Detect which cell encompasses the target text, then output its [x, y] center coordinate. 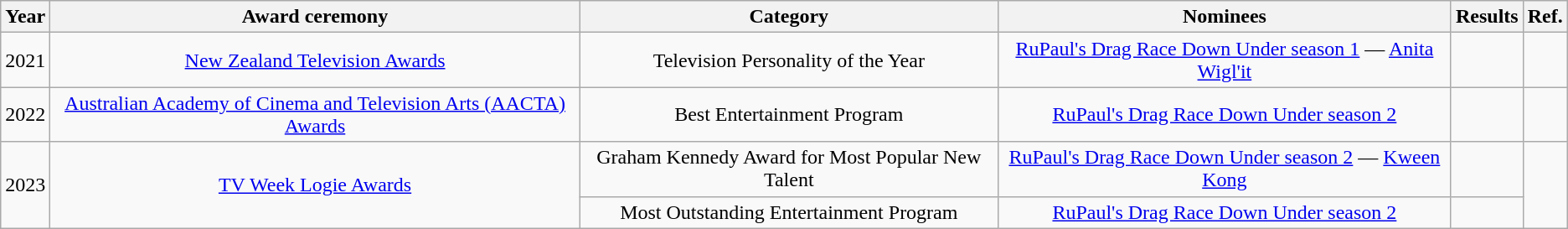
2023 [25, 185]
Graham Kennedy Award for Most Popular New Talent [789, 169]
Award ceremony [315, 17]
Category [789, 17]
Australian Academy of Cinema and Television Arts (AACTA) Awards [315, 114]
Most Outstanding Entertainment Program [789, 212]
TV Week Logie Awards [315, 185]
Best Entertainment Program [789, 114]
Results [1487, 17]
RuPaul's Drag Race Down Under season 2 — Kween Kong [1225, 169]
New Zealand Television Awards [315, 60]
2021 [25, 60]
2022 [25, 114]
Ref. [1545, 17]
Nominees [1225, 17]
Television Personality of the Year [789, 60]
Year [25, 17]
RuPaul's Drag Race Down Under season 1 — Anita Wigl'it [1225, 60]
